Output the [x, y] coordinate of the center of the cell containing the given text.  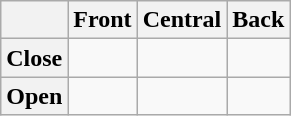
Close [34, 58]
Central [182, 20]
Open [34, 96]
Back [258, 20]
Front [102, 20]
